Identify which cell holds the provided text, then report its [x, y] central coordinate. 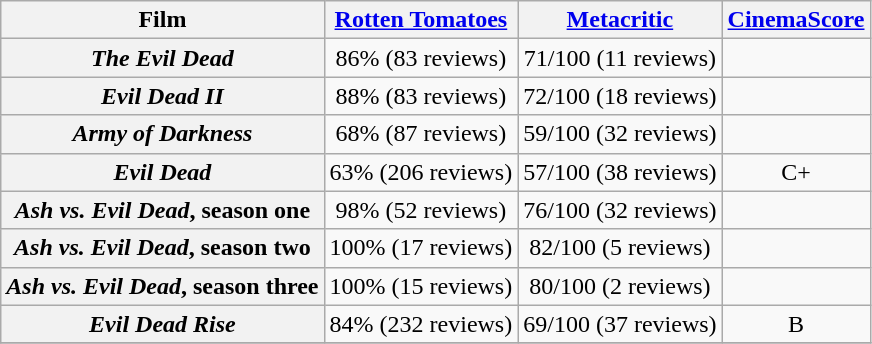
80/100 (2 reviews) [620, 286]
100% (17 reviews) [421, 248]
69/100 (37 reviews) [620, 324]
59/100 (32 reviews) [620, 134]
Ash vs. Evil Dead, season two [162, 248]
B [796, 324]
57/100 (38 reviews) [620, 172]
Army of Darkness [162, 134]
98% (52 reviews) [421, 210]
C+ [796, 172]
71/100 (11 reviews) [620, 58]
Film [162, 20]
88% (83 reviews) [421, 96]
Ash vs. Evil Dead, season one [162, 210]
63% (206 reviews) [421, 172]
84% (232 reviews) [421, 324]
76/100 (32 reviews) [620, 210]
100% (15 reviews) [421, 286]
Evil Dead II [162, 96]
Metacritic [620, 20]
Rotten Tomatoes [421, 20]
CinemaScore [796, 20]
86% (83 reviews) [421, 58]
Evil Dead Rise [162, 324]
72/100 (18 reviews) [620, 96]
Evil Dead [162, 172]
The Evil Dead [162, 58]
68% (87 reviews) [421, 134]
82/100 (5 reviews) [620, 248]
Ash vs. Evil Dead, season three [162, 286]
